Detect which cell encompasses the target text, then output its [x, y] center coordinate. 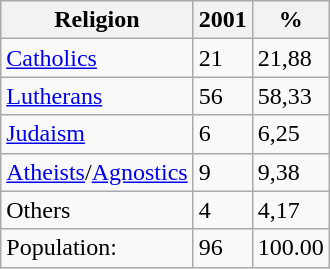
% [290, 20]
4 [222, 210]
21,88 [290, 58]
Others [97, 210]
9 [222, 172]
21 [222, 58]
2001 [222, 20]
Catholics [97, 58]
6,25 [290, 134]
100.00 [290, 248]
96 [222, 248]
9,38 [290, 172]
6 [222, 134]
56 [222, 96]
Religion [97, 20]
Lutherans [97, 96]
4,17 [290, 210]
Atheists/Agnostics [97, 172]
58,33 [290, 96]
Population: [97, 248]
Judaism [97, 134]
